Provide the [x, y] coordinate of the cell's center where the given text is located.  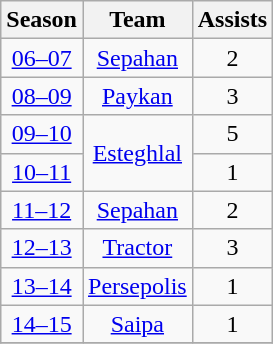
09–10 [42, 134]
13–14 [42, 286]
Paykan [137, 96]
Season [42, 20]
Team [137, 20]
11–12 [42, 210]
12–13 [42, 248]
Assists [232, 20]
Persepolis [137, 286]
10–11 [42, 172]
06–07 [42, 58]
Esteghlal [137, 153]
08–09 [42, 96]
14–15 [42, 324]
Tractor [137, 248]
Saipa [137, 324]
5 [232, 134]
